Detect which cell encompasses the target text, then output its (x, y) center coordinate. 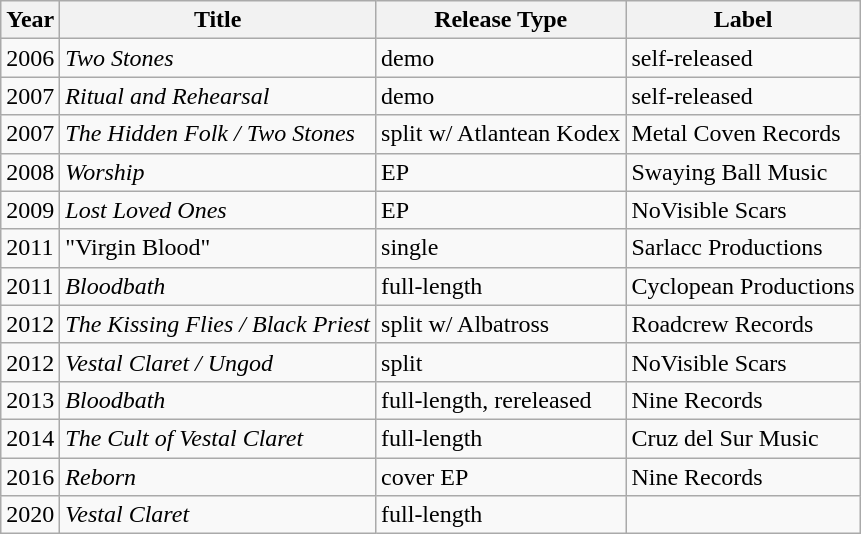
Swaying Ball Music (743, 172)
2016 (30, 477)
The Hidden Folk / Two Stones (218, 134)
"Virgin Blood" (218, 248)
Reborn (218, 477)
2013 (30, 400)
The Kissing Flies / Black Priest (218, 324)
split w/ Atlantean Kodex (501, 134)
Year (30, 20)
full-length, rereleased (501, 400)
cover EP (501, 477)
Lost Loved Ones (218, 210)
2014 (30, 438)
single (501, 248)
2006 (30, 58)
split w/ Albatross (501, 324)
Cyclopean Productions (743, 286)
Two Stones (218, 58)
The Cult of Vestal Claret (218, 438)
Label (743, 20)
Vestal Claret (218, 515)
2020 (30, 515)
Metal Coven Records (743, 134)
Release Type (501, 20)
Cruz del Sur Music (743, 438)
Roadcrew Records (743, 324)
2008 (30, 172)
Title (218, 20)
split (501, 362)
Sarlacc Productions (743, 248)
Ritual and Rehearsal (218, 96)
Vestal Claret / Ungod (218, 362)
Worship (218, 172)
2009 (30, 210)
